Search for the cell housing the specified text and yield its [x, y] center coordinate. 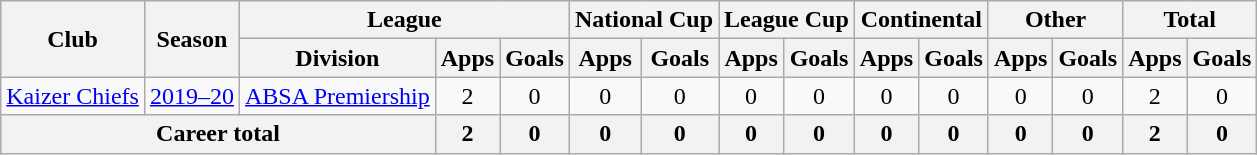
Continental [921, 20]
Division [337, 58]
National Cup [644, 20]
2019–20 [192, 96]
Total [1190, 20]
League Cup [787, 20]
Season [192, 39]
Kaizer Chiefs [73, 96]
Club [73, 39]
Career total [218, 134]
League [404, 20]
Other [1055, 20]
ABSA Premiership [337, 96]
